Pinpoint the cell where the given text exists, returning its [x, y] midpoint coordinate. 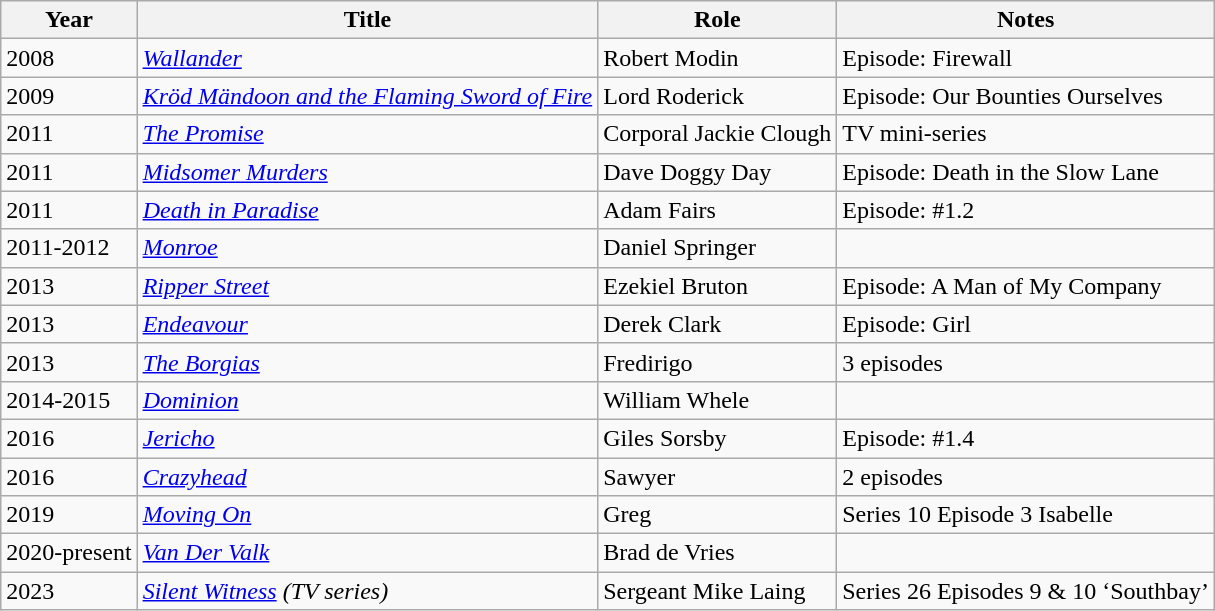
Ezekiel Bruton [718, 286]
Series 26 Episodes 9 & 10 ‘Southbay’ [1026, 591]
2011-2012 [69, 248]
Midsomer Murders [368, 172]
Daniel Springer [718, 248]
2008 [69, 58]
Fredirigo [718, 362]
2014-2015 [69, 400]
Jericho [368, 438]
Notes [1026, 20]
Ripper Street [368, 286]
Lord Roderick [718, 96]
Sergeant Mike Laing [718, 591]
TV mini-series [1026, 134]
Endeavour [368, 324]
Dominion [368, 400]
Title [368, 20]
2009 [69, 96]
Monroe [368, 248]
Silent Witness (TV series) [368, 591]
2019 [69, 515]
The Borgias [368, 362]
2 episodes [1026, 477]
Role [718, 20]
Episode: Death in the Slow Lane [1026, 172]
Corporal Jackie Clough [718, 134]
Greg [718, 515]
William Whele [718, 400]
Adam Fairs [718, 210]
Episode: Girl [1026, 324]
Episode: A Man of My Company [1026, 286]
Crazyhead [368, 477]
Kröd Mändoon and the Flaming Sword of Fire [368, 96]
Sawyer [718, 477]
2020-present [69, 553]
Moving On [368, 515]
Dave Doggy Day [718, 172]
Episode: #1.4 [1026, 438]
Death in Paradise [368, 210]
3 episodes [1026, 362]
Brad de Vries [718, 553]
Robert Modin [718, 58]
Year [69, 20]
Episode: Our Bounties Ourselves [1026, 96]
2023 [69, 591]
Giles Sorsby [718, 438]
The Promise [368, 134]
Van Der Valk [368, 553]
Episode: Firewall [1026, 58]
Series 10 Episode 3 Isabelle [1026, 515]
Derek Clark [718, 324]
Episode: #1.2 [1026, 210]
Wallander [368, 58]
